Search for the cell housing the specified text and yield its (x, y) center coordinate. 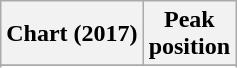
Peakposition (189, 34)
Chart (2017) (72, 34)
